Detect which cell encompasses the target text, then output its (X, Y) center coordinate. 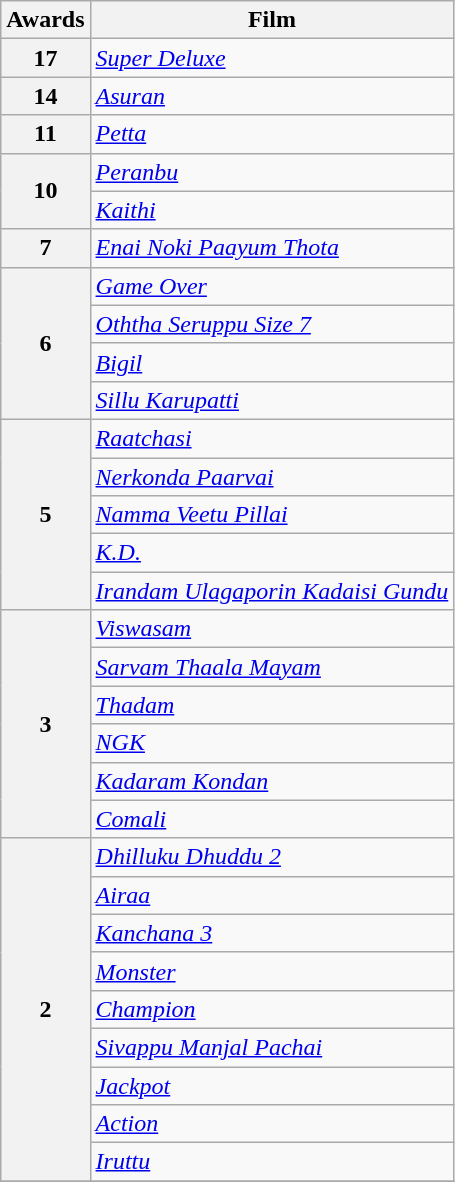
Irandam Ulagaporin Kadaisi Gundu (272, 591)
Sarvam Thaala Mayam (272, 667)
Sivappu Manjal Pachai (272, 1047)
Kadaram Kondan (272, 781)
5 (46, 514)
Petta (272, 134)
Film (272, 20)
Nerkonda Paarvai (272, 477)
Airaa (272, 895)
Kanchana 3 (272, 933)
7 (46, 248)
Action (272, 1124)
Dhilluku Dhuddu 2 (272, 857)
Enai Noki Paayum Thota (272, 248)
17 (46, 58)
Asuran (272, 96)
Namma Veetu Pillai (272, 515)
Viswasam (272, 629)
6 (46, 343)
10 (46, 191)
Raatchasi (272, 438)
Sillu Karupatti (272, 400)
14 (46, 96)
Comali (272, 819)
Champion (272, 1009)
NGK (272, 743)
Bigil (272, 362)
Thadam (272, 705)
Super Deluxe (272, 58)
Kaithi (272, 210)
Iruttu (272, 1162)
3 (46, 724)
2 (46, 1010)
11 (46, 134)
K.D. (272, 553)
Jackpot (272, 1085)
Game Over (272, 286)
Peranbu (272, 172)
Oththa Seruppu Size 7 (272, 324)
Awards (46, 20)
Monster (272, 971)
